For the text-containing cell, return its midpoint in (X, Y) coordinate format. 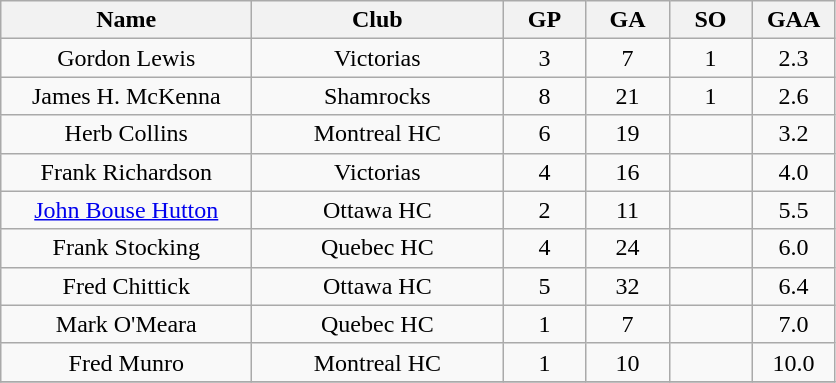
John Bouse Hutton (126, 210)
Gordon Lewis (126, 58)
Mark O'Meara (126, 324)
Fred Munro (126, 362)
4.0 (794, 172)
James H. McKenna (126, 96)
Name (126, 20)
6 (544, 134)
32 (628, 286)
GAA (794, 20)
3 (544, 58)
6.0 (794, 248)
24 (628, 248)
SO (710, 20)
19 (628, 134)
6.4 (794, 286)
Fred Chittick (126, 286)
GA (628, 20)
21 (628, 96)
3.2 (794, 134)
Herb Collins (126, 134)
7.0 (794, 324)
5 (544, 286)
Shamrocks (378, 96)
10.0 (794, 362)
2 (544, 210)
2.3 (794, 58)
11 (628, 210)
2.6 (794, 96)
GP (544, 20)
16 (628, 172)
Frank Stocking (126, 248)
Frank Richardson (126, 172)
10 (628, 362)
5.5 (794, 210)
Club (378, 20)
8 (544, 96)
